Capture the cell that displays the provided text and extract its (x, y) central coordinate. 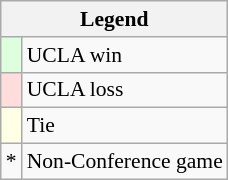
UCLA loss (125, 90)
Tie (125, 126)
* (12, 162)
Non-Conference game (125, 162)
UCLA win (125, 55)
Legend (114, 19)
